Return (x, y) of the center of cell containing provided text 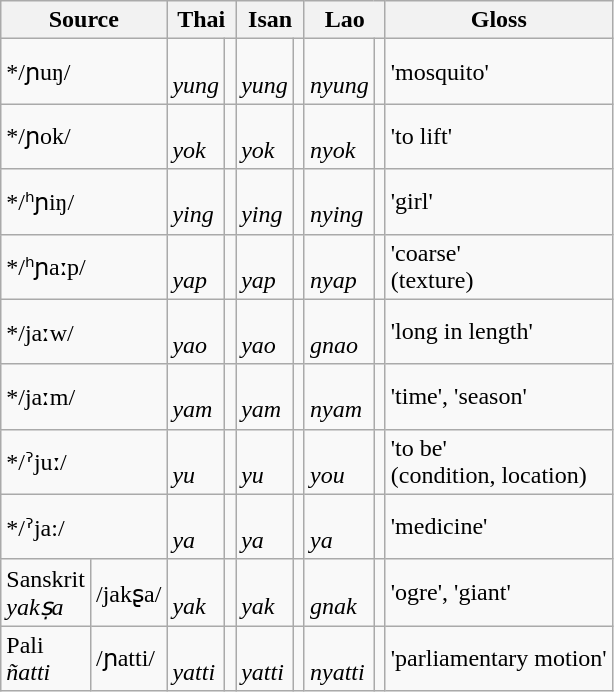
gnak (339, 592)
*/ʰɲaːp/ (84, 266)
Lao (344, 20)
*/jaːm/ (84, 396)
nyok (339, 136)
*/ɲok/ (84, 136)
*/ɲuŋ/ (84, 72)
nyap (339, 266)
'coarse'(texture) (498, 266)
'mosquito' (498, 72)
*/ˀja:/ (84, 526)
Sanskrit yakṣa (46, 592)
Isan (270, 20)
'parliamentary motion' (498, 658)
/ɲatti/ (128, 658)
Thai (202, 20)
Pali ñatti (46, 658)
'girl' (498, 202)
'time', 'season' (498, 396)
/jakʂa/ (128, 592)
'long in length' (498, 332)
*/jaːw/ (84, 332)
gnao (339, 332)
'ogre', 'giant' (498, 592)
'to be'(condition, location) (498, 462)
you (339, 462)
nyam (339, 396)
'medicine' (498, 526)
Gloss (498, 20)
*/ʰɲiŋ/ (84, 202)
nyatti (339, 658)
*/ˀjuː/ (84, 462)
'to lift' (498, 136)
nyung (339, 72)
nying (339, 202)
Source (84, 20)
